From the cell containing the given text, extract its center point as [X, Y] coordinate. 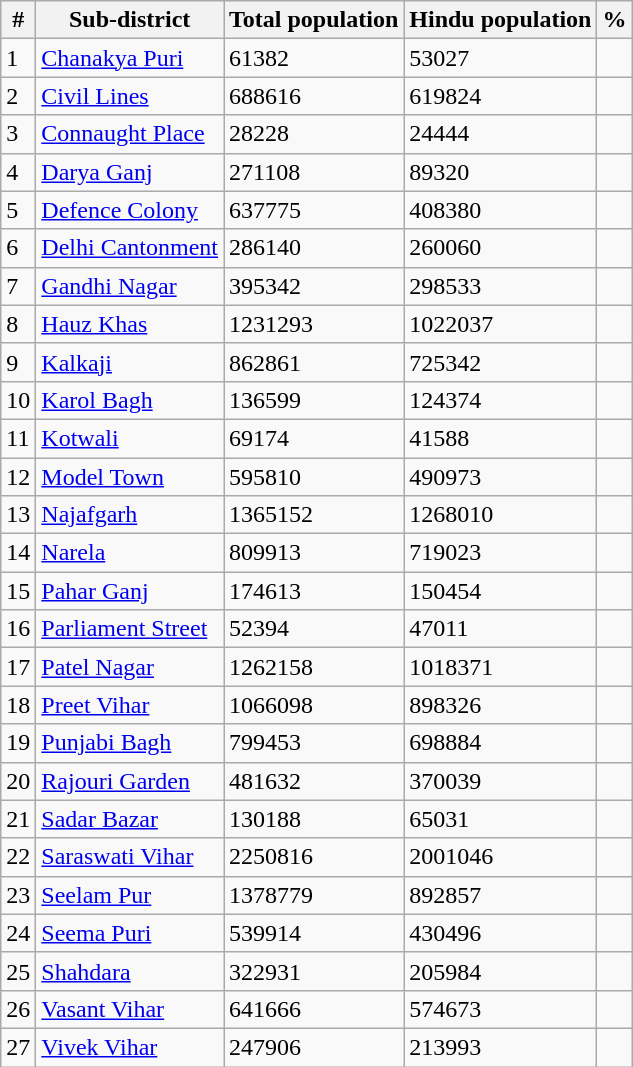
809913 [314, 553]
1066098 [314, 705]
213993 [500, 1047]
Gandhi Nagar [130, 286]
Hindu population [500, 20]
Seelam Pur [130, 895]
430496 [500, 933]
19 [18, 743]
4 [18, 172]
595810 [314, 477]
247906 [314, 1047]
Sub-district [130, 20]
14 [18, 553]
370039 [500, 781]
1378779 [314, 895]
Connaught Place [130, 134]
61382 [314, 58]
17 [18, 667]
Parliament Street [130, 629]
13 [18, 515]
89320 [500, 172]
260060 [500, 248]
7 [18, 286]
124374 [500, 400]
574673 [500, 1009]
490973 [500, 477]
47011 [500, 629]
892857 [500, 895]
481632 [314, 781]
619824 [500, 96]
1262158 [314, 667]
20 [18, 781]
23 [18, 895]
18 [18, 705]
69174 [314, 438]
Preet Vihar [130, 705]
26 [18, 1009]
Karol Bagh [130, 400]
2250816 [314, 857]
130188 [314, 819]
11 [18, 438]
Najafgarh [130, 515]
1231293 [314, 324]
2 [18, 96]
10 [18, 400]
22 [18, 857]
9 [18, 362]
Sadar Bazar [130, 819]
Delhi Cantonment [130, 248]
% [614, 20]
719023 [500, 553]
298533 [500, 286]
Civil Lines [130, 96]
Saraswati Vihar [130, 857]
Patel Nagar [130, 667]
Vasant Vihar [130, 1009]
725342 [500, 362]
65031 [500, 819]
12 [18, 477]
Narela [130, 553]
286140 [314, 248]
Pahar Ganj [130, 591]
1018371 [500, 667]
52394 [314, 629]
27 [18, 1047]
Vivek Vihar [130, 1047]
862861 [314, 362]
6 [18, 248]
15 [18, 591]
395342 [314, 286]
698884 [500, 743]
Shahdara [130, 971]
322931 [314, 971]
136599 [314, 400]
1365152 [314, 515]
641666 [314, 1009]
5 [18, 210]
150454 [500, 591]
# [18, 20]
41588 [500, 438]
Darya Ganj [130, 172]
637775 [314, 210]
24444 [500, 134]
Defence Colony [130, 210]
539914 [314, 933]
8 [18, 324]
Total population [314, 20]
Model Town [130, 477]
Punjabi Bagh [130, 743]
1022037 [500, 324]
Kotwali [130, 438]
Hauz Khas [130, 324]
Rajouri Garden [130, 781]
898326 [500, 705]
174613 [314, 591]
Seema Puri [130, 933]
21 [18, 819]
408380 [500, 210]
53027 [500, 58]
1268010 [500, 515]
271108 [314, 172]
24 [18, 933]
205984 [500, 971]
688616 [314, 96]
Kalkaji [130, 362]
1 [18, 58]
2001046 [500, 857]
Chanakya Puri [130, 58]
25 [18, 971]
16 [18, 629]
28228 [314, 134]
799453 [314, 743]
3 [18, 134]
